For the text-containing cell, return its midpoint in [X, Y] coordinate format. 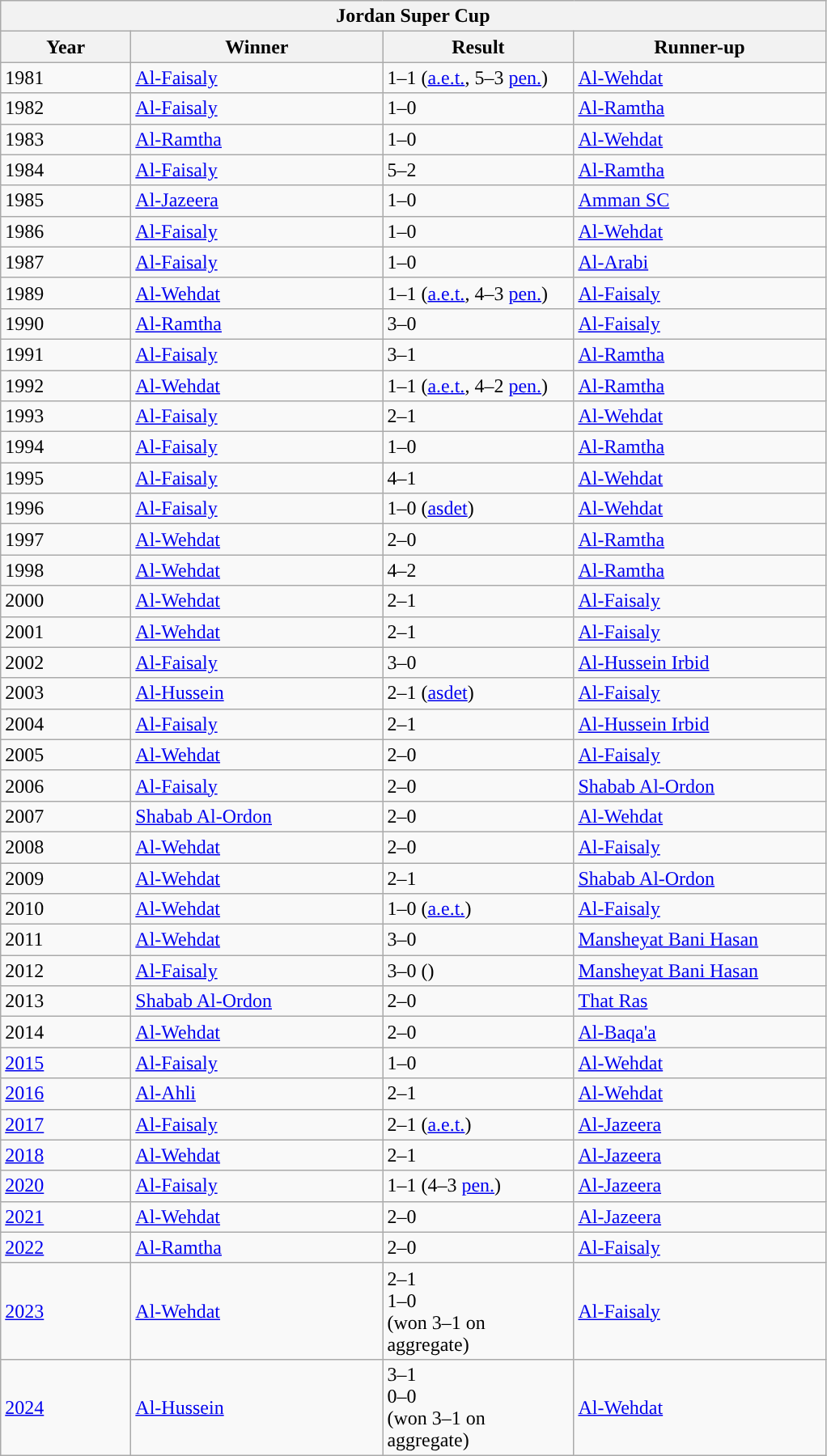
2018 [66, 1155]
Al-Arabi [699, 262]
2003 [66, 693]
5–2 [478, 170]
2–1 (a.e.t.) [478, 1124]
2020 [66, 1186]
2–1 (asdet) [478, 693]
2016 [66, 1094]
2011 [66, 940]
Winner [257, 47]
3–0 () [478, 971]
2002 [66, 662]
3–1 [478, 354]
2024 [66, 1407]
1–0 (a.e.t.) [478, 909]
1989 [66, 293]
2012 [66, 971]
2005 [66, 755]
1994 [66, 447]
Al-Baqa'a [699, 1032]
1998 [66, 570]
2023 [66, 1310]
1–0 (asdet) [478, 509]
1–1 (a.e.t., 4–3 pen.) [478, 293]
2017 [66, 1124]
2013 [66, 1001]
1984 [66, 170]
1993 [66, 417]
2001 [66, 632]
1992 [66, 386]
2004 [66, 724]
1–1 (a.e.t., 4–2 pen.) [478, 386]
Result [478, 47]
Runner-up [699, 47]
1–1 (a.e.t., 5–3 pen.) [478, 78]
2010 [66, 909]
2006 [66, 785]
1995 [66, 478]
1985 [66, 201]
1986 [66, 231]
Amman SC [699, 201]
Al-Ahli [257, 1094]
That Ras [699, 1001]
4–2 [478, 570]
4–1 [478, 478]
2014 [66, 1032]
2007 [66, 816]
2009 [66, 878]
2–11–0(won 3–1 on aggregate) [478, 1310]
Year [66, 47]
1983 [66, 139]
1997 [66, 540]
1981 [66, 78]
2015 [66, 1063]
1–1 (4–3 pen.) [478, 1186]
1996 [66, 509]
2022 [66, 1247]
1990 [66, 324]
1982 [66, 108]
1987 [66, 262]
2021 [66, 1217]
3–10–0(won 3–1 on aggregate) [478, 1407]
2000 [66, 601]
2008 [66, 847]
Jordan Super Cup [413, 16]
1991 [66, 354]
